From the cell containing the given text, extract its center point as (x, y) coordinate. 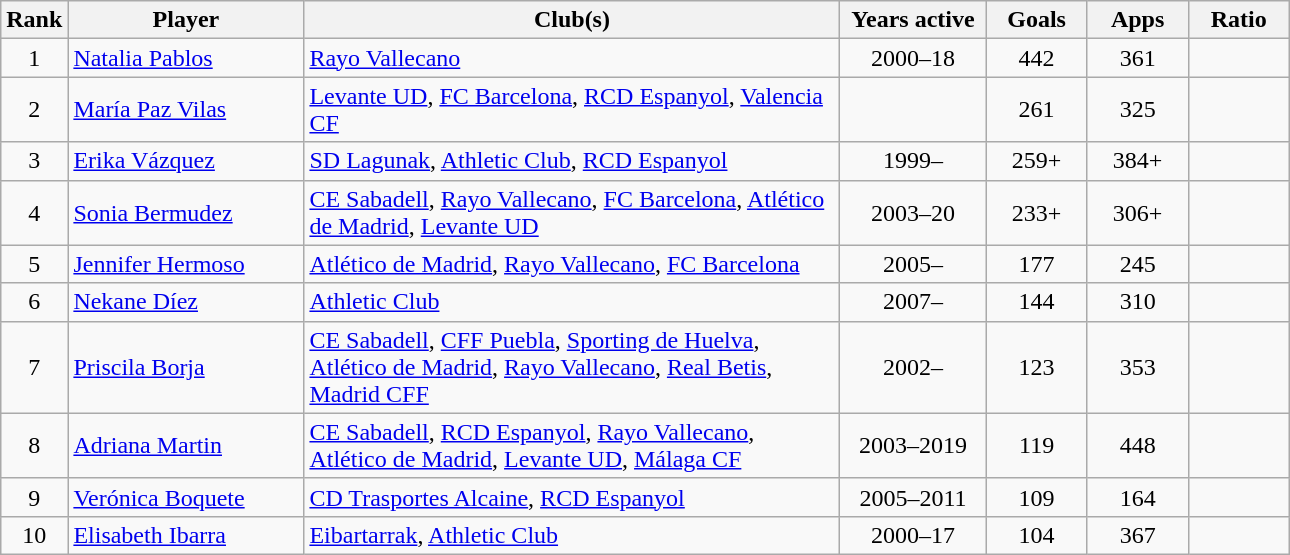
2005– (913, 264)
144 (1036, 302)
233+ (1036, 212)
CE Sabadell, CFF Puebla, Sporting de Huelva, Atlético de Madrid, Rayo Vallecano, Real Betis, Madrid CFF (572, 367)
384+ (1138, 161)
Priscila Borja (186, 367)
Nekane Díez (186, 302)
Rank (34, 20)
CD Trasportes Alcaine, RCD Espanyol (572, 497)
325 (1138, 110)
Natalia Pablos (186, 58)
Rayo Vallecano (572, 58)
310 (1138, 302)
4 (34, 212)
2002– (913, 367)
2007– (913, 302)
109 (1036, 497)
9 (34, 497)
CE Sabadell, RCD Espanyol, Rayo Vallecano, Atlético de Madrid, Levante UD, Málaga CF (572, 446)
Erika Vázquez (186, 161)
2000–17 (913, 535)
361 (1138, 58)
3 (34, 161)
306+ (1138, 212)
1999– (913, 161)
Goals (1036, 20)
Ratio (1238, 20)
353 (1138, 367)
123 (1036, 367)
8 (34, 446)
Apps (1138, 20)
177 (1036, 264)
259+ (1036, 161)
Adriana Martin (186, 446)
104 (1036, 535)
Player (186, 20)
7 (34, 367)
442 (1036, 58)
10 (34, 535)
Years active (913, 20)
María Paz Vilas (186, 110)
Eibartarrak, Athletic Club (572, 535)
164 (1138, 497)
Levante UD, FC Barcelona, RCD Espanyol, Valencia CF (572, 110)
2 (34, 110)
1 (34, 58)
Atlético de Madrid, Rayo Vallecano, FC Barcelona (572, 264)
2003–20 (913, 212)
SD Lagunak, Athletic Club, RCD Espanyol (572, 161)
367 (1138, 535)
2003–2019 (913, 446)
Jennifer Hermoso (186, 264)
CE Sabadell, Rayo Vallecano, FC Barcelona, Atlético de Madrid, Levante UD (572, 212)
Athletic Club (572, 302)
2000–18 (913, 58)
Sonia Bermudez (186, 212)
6 (34, 302)
261 (1036, 110)
Verónica Boquete (186, 497)
119 (1036, 446)
Elisabeth Ibarra (186, 535)
Club(s) (572, 20)
448 (1138, 446)
245 (1138, 264)
5 (34, 264)
2005–2011 (913, 497)
